For the text-containing cell, return its midpoint in (x, y) coordinate format. 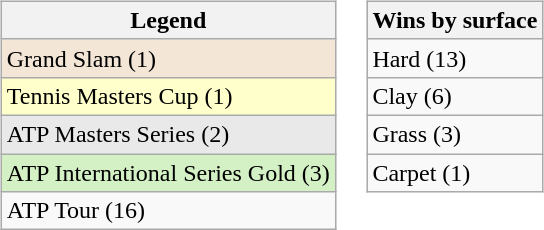
ATP International Series Gold (3) (168, 173)
Legend (168, 20)
Carpet (1) (455, 173)
Grand Slam (1) (168, 58)
Clay (6) (455, 96)
Tennis Masters Cup (1) (168, 96)
ATP Tour (16) (168, 211)
ATP Masters Series (2) (168, 134)
Wins by surface (455, 20)
Hard (13) (455, 58)
Grass (3) (455, 134)
